Locate the cell with the specified text and output its (X, Y) center coordinate. 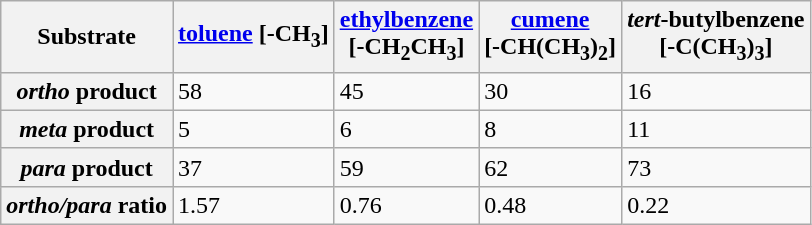
5 (253, 129)
ethylbenzene[-CH2CH3] (406, 36)
37 (253, 167)
Substrate (87, 36)
0.76 (406, 205)
0.22 (716, 205)
45 (406, 91)
para product (87, 167)
cumene[-CH(CH3)2] (550, 36)
meta product (87, 129)
11 (716, 129)
toluene [-CH3] (253, 36)
62 (550, 167)
0.48 (550, 205)
8 (550, 129)
30 (550, 91)
1.57 (253, 205)
73 (716, 167)
tert-butylbenzene[-C(CH3)3] (716, 36)
59 (406, 167)
ortho/para ratio (87, 205)
58 (253, 91)
16 (716, 91)
ortho product (87, 91)
6 (406, 129)
